Determine the [X, Y] coordinate at the center of the cell enclosing the given text.  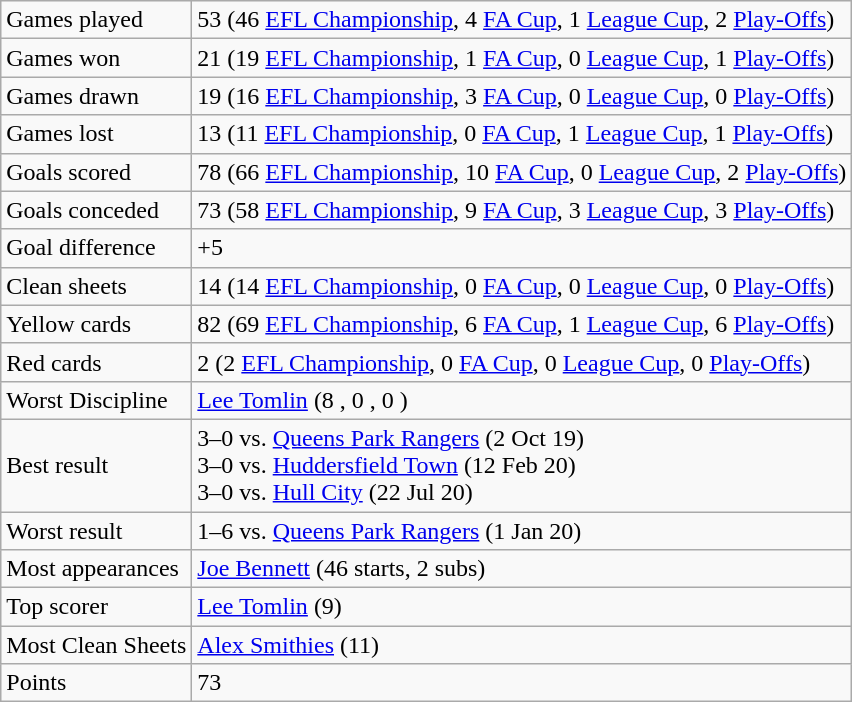
Goals conceded [96, 210]
19 (16 EFL Championship, 3 FA Cup, 0 League Cup, 0 Play-Offs) [522, 96]
3–0 vs. Queens Park Rangers (2 Oct 19)3–0 vs. Huddersfield Town (12 Feb 20)3–0 vs. Hull City (22 Jul 20) [522, 465]
53 (46 EFL Championship, 4 FA Cup, 1 League Cup, 2 Play-Offs) [522, 20]
73 (58 EFL Championship, 9 FA Cup, 3 League Cup, 3 Play-Offs) [522, 210]
14 (14 EFL Championship, 0 FA Cup, 0 League Cup, 0 Play-Offs) [522, 286]
Goal difference [96, 248]
Alex Smithies (11) [522, 645]
Worst result [96, 531]
Lee Tomlin (8 , 0 , 0 ) [522, 400]
1–6 vs. Queens Park Rangers (1 Jan 20) [522, 531]
21 (19 EFL Championship, 1 FA Cup, 0 League Cup, 1 Play-Offs) [522, 58]
+5 [522, 248]
Points [96, 683]
Red cards [96, 362]
Worst Discipline [96, 400]
Games won [96, 58]
Best result [96, 465]
Clean sheets [96, 286]
Most appearances [96, 569]
73 [522, 683]
2 (2 EFL Championship, 0 FA Cup, 0 League Cup, 0 Play-Offs) [522, 362]
82 (69 EFL Championship, 6 FA Cup, 1 League Cup, 6 Play-Offs) [522, 324]
Games played [96, 20]
Most Clean Sheets [96, 645]
Yellow cards [96, 324]
Joe Bennett (46 starts, 2 subs) [522, 569]
Goals scored [96, 172]
13 (11 EFL Championship, 0 FA Cup, 1 League Cup, 1 Play-Offs) [522, 134]
Lee Tomlin (9) [522, 607]
78 (66 EFL Championship, 10 FA Cup, 0 League Cup, 2 Play-Offs) [522, 172]
Games lost [96, 134]
Top scorer [96, 607]
Games drawn [96, 96]
